Return the (x, y) coordinate for the center point of the cell that contains the specified text.  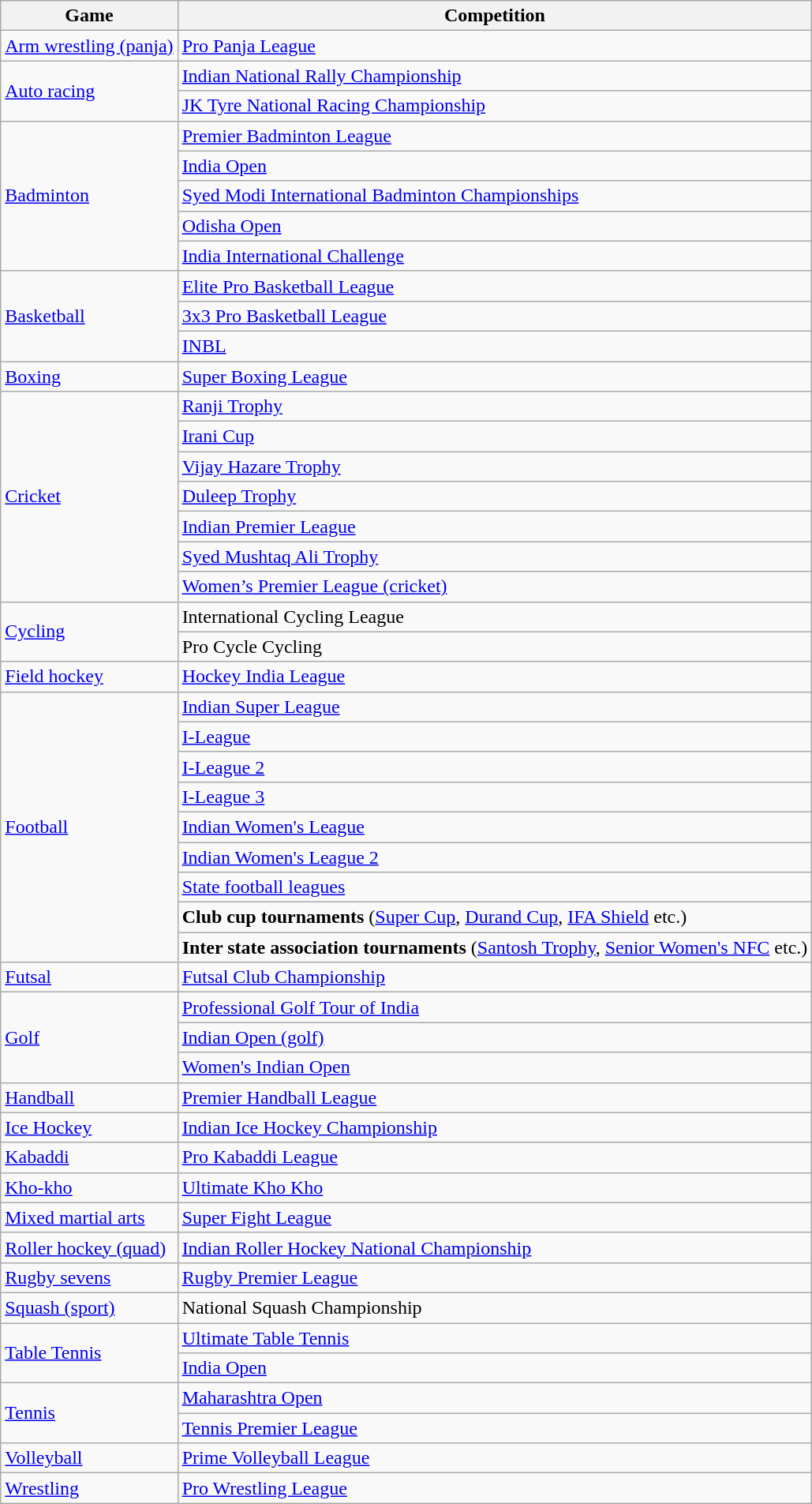
Ice Hockey (89, 1127)
Badminton (89, 196)
Arm wrestling (panja) (89, 46)
Rugby Premier League (495, 1277)
Football (89, 827)
Ultimate Kho Kho (495, 1187)
Indian Super League (495, 707)
Premier Handball League (495, 1097)
Indian Ice Hockey Championship (495, 1127)
Tennis Premier League (495, 1428)
Tennis (89, 1413)
Indian Open (golf) (495, 1037)
Competition (495, 16)
Indian Women's League 2 (495, 857)
Club cup tournaments (Super Cup, Durand Cup, IFA Shield etc.) (495, 917)
I-League 2 (495, 767)
India International Challenge (495, 256)
Pro Cycle Cycling (495, 647)
Cycling (89, 632)
Indian Premier League (495, 527)
Auto racing (89, 91)
Table Tennis (89, 1353)
Handball (89, 1097)
Wrestling (89, 1488)
Premier Badminton League (495, 136)
Inter state association tournaments (Santosh Trophy, Senior Women's NFC etc.) (495, 947)
Hockey India League (495, 677)
National Squash Championship (495, 1307)
Women's Indian Open (495, 1067)
Basketball (89, 316)
3x3 Pro Basketball League (495, 316)
Kho-kho (89, 1187)
Duleep Trophy (495, 497)
INBL (495, 346)
I-League 3 (495, 797)
I-League (495, 737)
Roller hockey (quad) (89, 1247)
Odisha Open (495, 226)
Cricket (89, 497)
Ranji Trophy (495, 407)
Super Fight League (495, 1217)
Indian National Rally Championship (495, 76)
Pro Wrestling League (495, 1488)
Maharashtra Open (495, 1398)
Professional Golf Tour of India (495, 1007)
Mixed martial arts (89, 1217)
Pro Kabaddi League (495, 1157)
Irani Cup (495, 437)
Indian Women's League (495, 827)
Super Boxing League (495, 377)
State football leagues (495, 887)
Golf (89, 1037)
Syed Mushtaq Ali Trophy (495, 557)
Ultimate Table Tennis (495, 1338)
Vijay Hazare Trophy (495, 467)
Indian Roller Hockey National Championship (495, 1247)
Futsal (89, 977)
Elite Pro Basketball League (495, 286)
Syed Modi International Badminton Championships (495, 196)
Women’s Premier League (cricket) (495, 587)
Kabaddi (89, 1157)
Boxing (89, 377)
Field hockey (89, 677)
Rugby sevens (89, 1277)
International Cycling League (495, 617)
Pro Panja League (495, 46)
JK Tyre National Racing Championship (495, 106)
Volleyball (89, 1458)
Squash (sport) (89, 1307)
Prime Volleyball League (495, 1458)
Futsal Club Championship (495, 977)
Game (89, 16)
